Output the (x, y) coordinate of the center of the cell containing the given text.  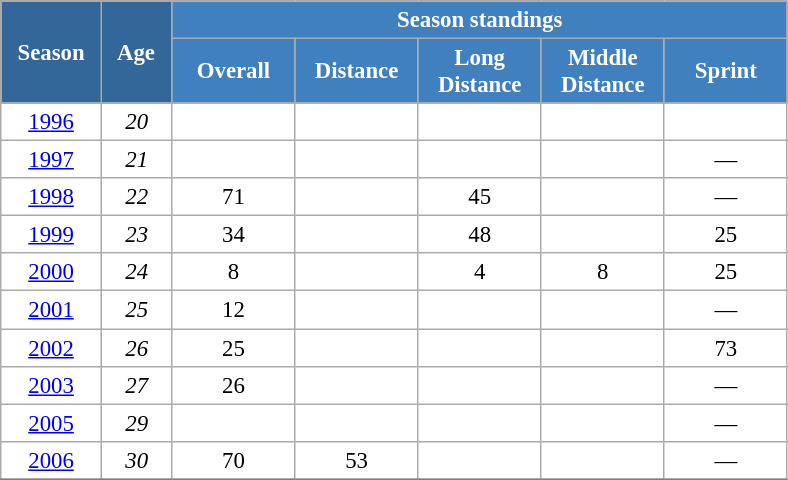
Season standings (480, 20)
24 (136, 273)
45 (480, 197)
21 (136, 160)
Sprint (726, 72)
2005 (52, 423)
2002 (52, 348)
2001 (52, 310)
22 (136, 197)
12 (234, 310)
23 (136, 235)
48 (480, 235)
Long Distance (480, 72)
1996 (52, 122)
1999 (52, 235)
Distance (356, 72)
Overall (234, 72)
53 (356, 460)
2003 (52, 385)
71 (234, 197)
1997 (52, 160)
2006 (52, 460)
30 (136, 460)
Age (136, 52)
73 (726, 348)
70 (234, 460)
Season (52, 52)
29 (136, 423)
34 (234, 235)
20 (136, 122)
Middle Distance (602, 72)
1998 (52, 197)
27 (136, 385)
2000 (52, 273)
4 (480, 273)
